Provide the [X, Y] coordinate of the cell's center where the given text is located.  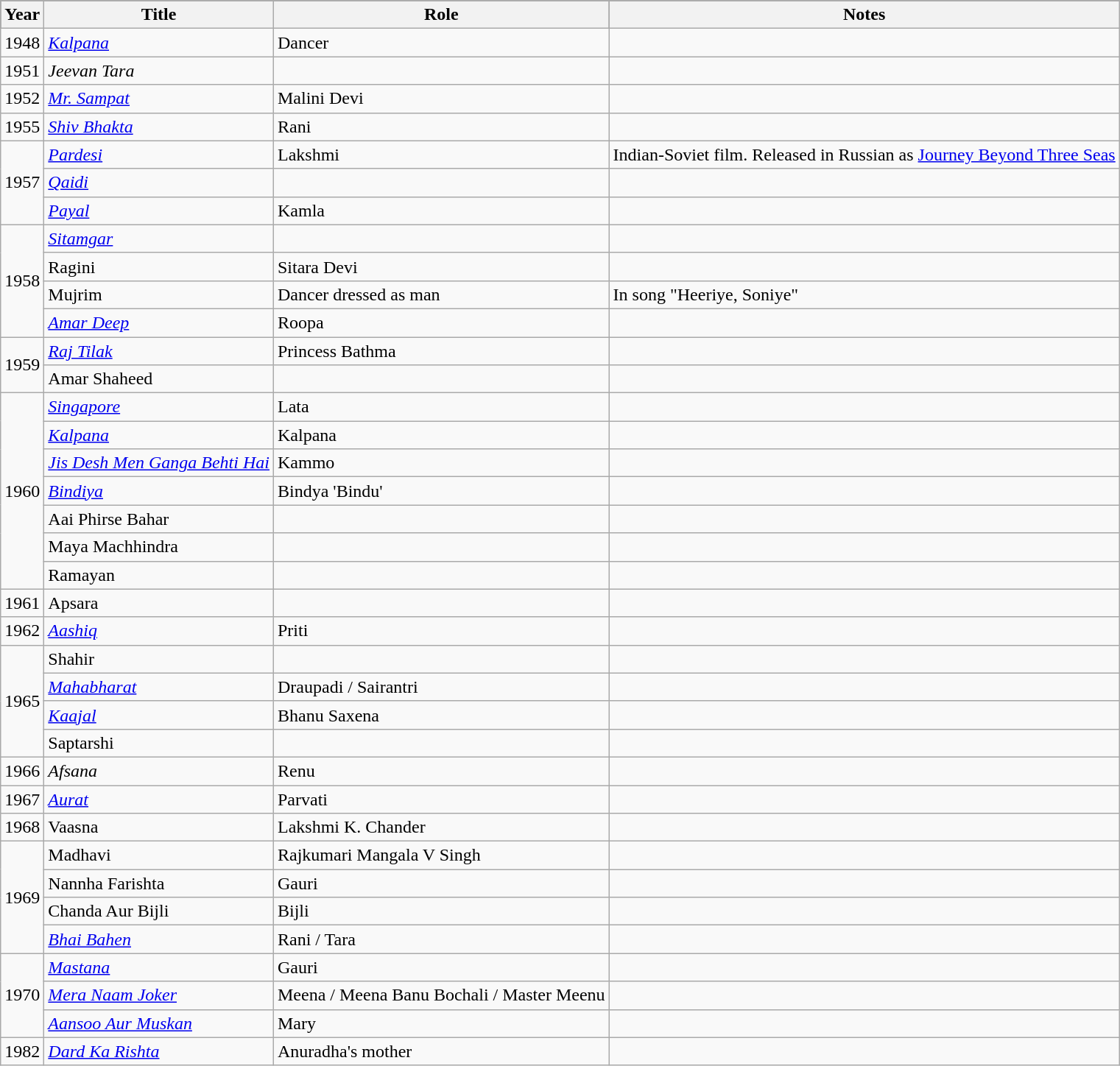
Payal [159, 211]
1967 [22, 799]
Mera Naam Joker [159, 995]
Year [22, 15]
Vaasna [159, 827]
Chanda Aur Bijli [159, 911]
Sitara Devi [441, 266]
Lakshmi [441, 155]
Lata [441, 407]
1982 [22, 1051]
Aai Phirse Bahar [159, 519]
1966 [22, 771]
Mastana [159, 967]
Ragini [159, 266]
1959 [22, 365]
Amar Deep [159, 322]
Draupadi / Sairantri [441, 687]
1965 [22, 701]
Jis Desh Men Ganga Behti Hai [159, 463]
Mujrim [159, 294]
1970 [22, 995]
Indian-Soviet film. Released in Russian as Journey Beyond Three Seas [864, 155]
Rani [441, 127]
1951 [22, 71]
1960 [22, 491]
1952 [22, 99]
Parvati [441, 799]
1962 [22, 631]
Renu [441, 771]
Bhanu Saxena [441, 715]
Bijli [441, 911]
Rajkumari Mangala V Singh [441, 855]
Kammo [441, 463]
Rani / Tara [441, 939]
Afsana [159, 771]
Singapore [159, 407]
1969 [22, 897]
Apsara [159, 603]
1948 [22, 43]
1955 [22, 127]
Bindiya [159, 491]
Maya Machhindra [159, 547]
In song "Heeriye, Soniye" [864, 294]
Role [441, 15]
Bindya 'Bindu' [441, 491]
Anuradha's mother [441, 1051]
Meena / Meena Banu Bochali / Master Meenu [441, 995]
Roopa [441, 322]
Shahir [159, 659]
1961 [22, 603]
Notes [864, 15]
Dancer dressed as man [441, 294]
1957 [22, 183]
Nannha Farishta [159, 883]
Ramayan [159, 575]
Saptarshi [159, 743]
Dancer [441, 43]
Jeevan Tara [159, 71]
Lakshmi K. Chander [441, 827]
Kaajal [159, 715]
Mahabharat [159, 687]
Mary [441, 1023]
Sitamgar [159, 239]
Princess Bathma [441, 351]
Aansoo Aur Muskan [159, 1023]
Amar Shaheed [159, 379]
Mr. Sampat [159, 99]
Bhai Bahen [159, 939]
Shiv Bhakta [159, 127]
Aurat [159, 799]
Pardesi [159, 155]
Priti [441, 631]
Madhavi [159, 855]
Title [159, 15]
1958 [22, 280]
Dard Ka Rishta [159, 1051]
Malini Devi [441, 99]
Aashiq [159, 631]
Kamla [441, 211]
Raj Tilak [159, 351]
1968 [22, 827]
Qaidi [159, 183]
